For the text-containing cell, return its midpoint in (X, Y) coordinate format. 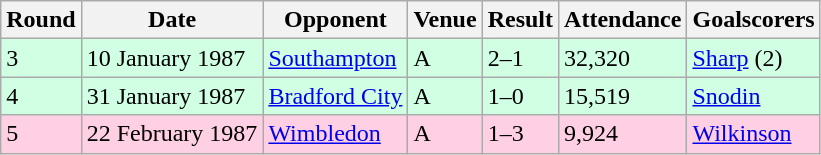
Goalscorers (754, 20)
Southampton (336, 58)
Date (172, 20)
Opponent (336, 20)
3 (41, 58)
32,320 (623, 58)
22 February 1987 (172, 134)
10 January 1987 (172, 58)
1–0 (520, 96)
Attendance (623, 20)
2–1 (520, 58)
9,924 (623, 134)
Result (520, 20)
31 January 1987 (172, 96)
5 (41, 134)
Wilkinson (754, 134)
Snodin (754, 96)
1–3 (520, 134)
4 (41, 96)
Wimbledon (336, 134)
Bradford City (336, 96)
Sharp (2) (754, 58)
Venue (445, 20)
15,519 (623, 96)
Round (41, 20)
